Extract the (x, y) coordinate from the center of the cell holding the provided text.  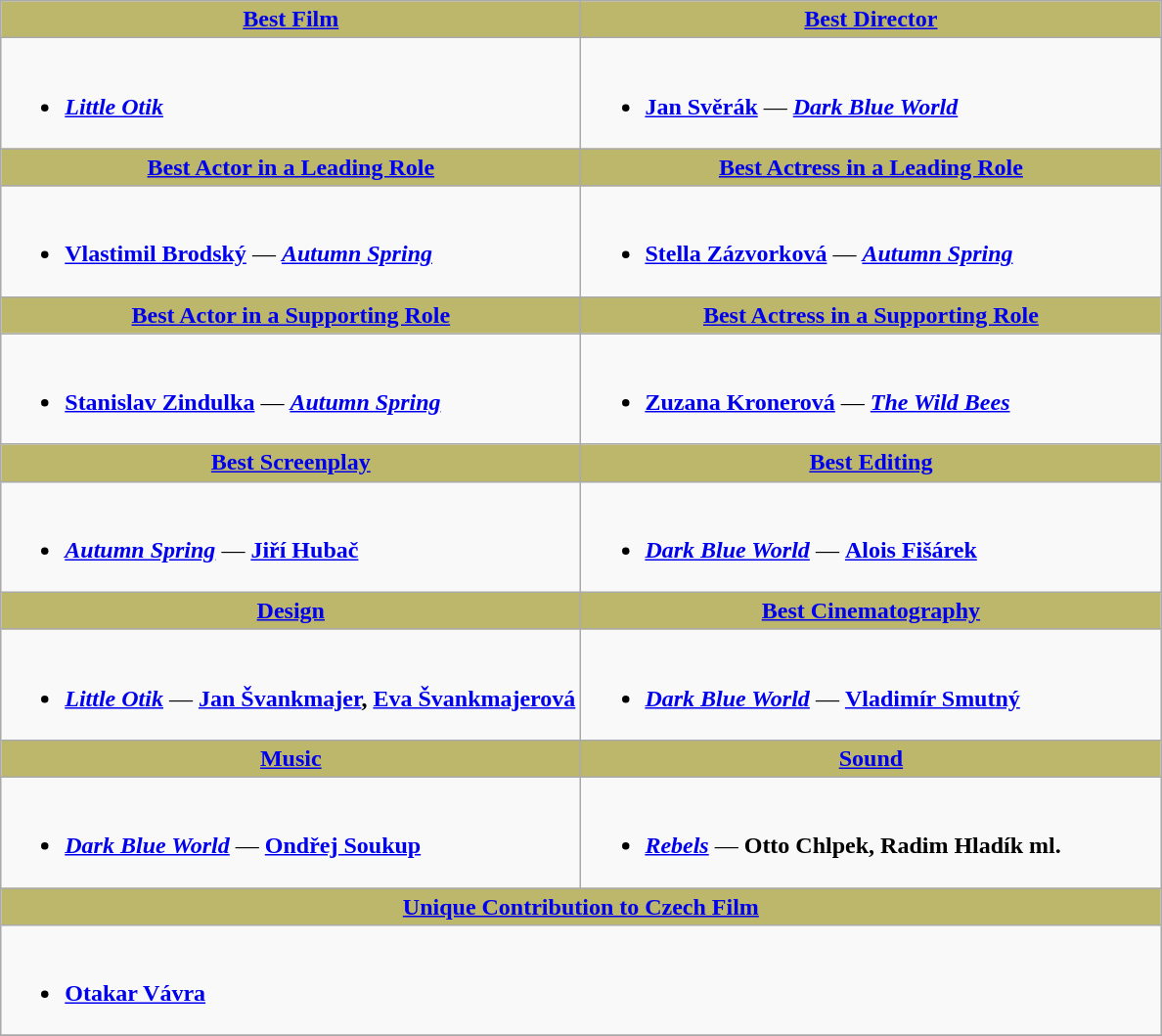
Best Screenplay (291, 463)
Dark Blue World — Vladimír Smutný (871, 685)
Best Actress in a Supporting Role (871, 315)
Rebels — Otto Chlpek, Radim Hladík ml. (871, 832)
Best Actor in a Leading Role (291, 167)
Vlastimil Brodský — Autumn Spring (291, 241)
Stella Zázvorková — Autumn Spring (871, 241)
Design (291, 610)
Stanislav Zindulka — Autumn Spring (291, 389)
Music (291, 758)
Best Director (871, 20)
Jan Svěrák — Dark Blue World (871, 94)
Dark Blue World — Ondřej Soukup (291, 832)
Sound (871, 758)
Otakar Vávra (581, 980)
Dark Blue World — Alois Fišárek (871, 536)
Best Actress in a Leading Role (871, 167)
Best Editing (871, 463)
Little Otik — Jan Švankmajer, Eva Švankmajerová (291, 685)
Little Otik (291, 94)
Best Actor in a Supporting Role (291, 315)
Zuzana Kronerová — The Wild Bees (871, 389)
Autumn Spring — Jiří Hubač (291, 536)
Unique Contribution to Czech Film (581, 907)
Best Film (291, 20)
Best Cinematography (871, 610)
